Provide the (x, y) coordinate of the cell's center where the given text is located.  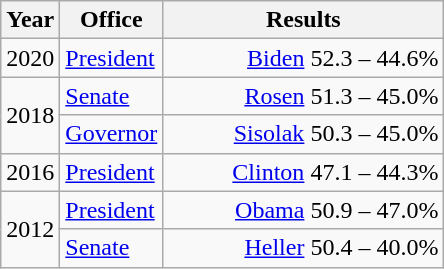
Office (112, 20)
2016 (30, 172)
Heller 50.4 – 40.0% (304, 248)
Sisolak 50.3 – 45.0% (304, 134)
Biden 52.3 – 44.6% (304, 58)
Clinton 47.1 – 44.3% (304, 172)
Results (304, 20)
Rosen 51.3 – 45.0% (304, 96)
2020 (30, 58)
Year (30, 20)
2012 (30, 229)
2018 (30, 115)
Obama 50.9 – 47.0% (304, 210)
Governor (112, 134)
